Scan for the cell matching the given text and deliver its [X, Y] coordinate at center. 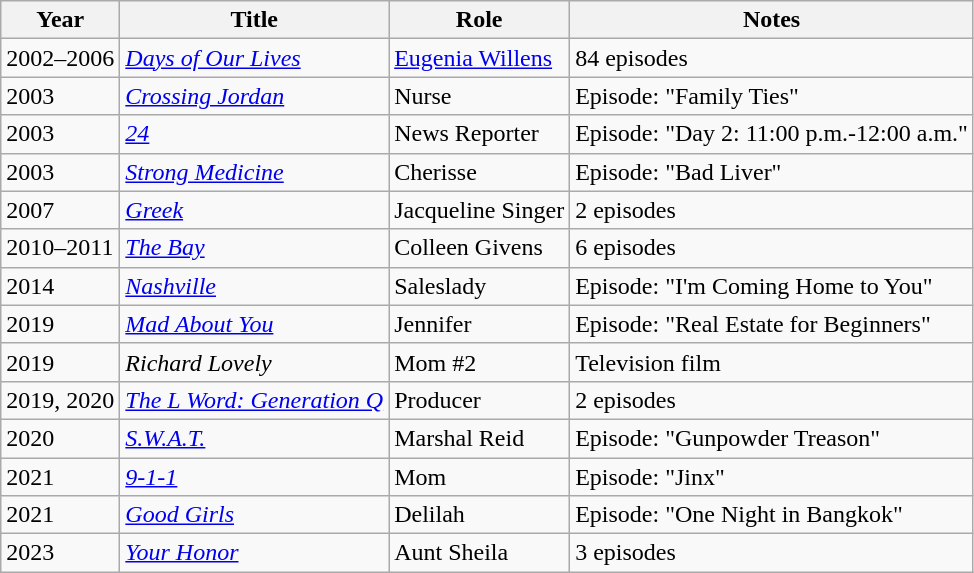
Good Girls [254, 515]
Mom [480, 477]
Episode: "I'm Coming Home to You" [772, 286]
Colleen Givens [480, 248]
Television film [772, 362]
Your Honor [254, 553]
Episode: "One Night in Bangkok" [772, 515]
Nurse [480, 96]
The Bay [254, 248]
Episode: "Real Estate for Beginners" [772, 324]
24 [254, 134]
Episode: "Family Ties" [772, 96]
Title [254, 20]
Days of Our Lives [254, 58]
Episode: "Day 2: 11:00 p.m.-12:00 a.m." [772, 134]
2020 [60, 438]
Episode: "Gunpowder Treason" [772, 438]
Cherisse [480, 172]
Aunt Sheila [480, 553]
Producer [480, 400]
2014 [60, 286]
Episode: "Jinx" [772, 477]
9-1-1 [254, 477]
84 episodes [772, 58]
Mad About You [254, 324]
2019, 2020 [60, 400]
Episode: "Bad Liver" [772, 172]
Richard Lovely [254, 362]
Delilah [480, 515]
News Reporter [480, 134]
Eugenia Willens [480, 58]
Strong Medicine [254, 172]
Jacqueline Singer [480, 210]
Year [60, 20]
Jennifer [480, 324]
Crossing Jordan [254, 96]
Greek [254, 210]
Role [480, 20]
2023 [60, 553]
2002–2006 [60, 58]
3 episodes [772, 553]
Saleslady [480, 286]
2007 [60, 210]
The L Word: Generation Q [254, 400]
Notes [772, 20]
2010–2011 [60, 248]
Nashville [254, 286]
S.W.A.T. [254, 438]
6 episodes [772, 248]
Marshal Reid [480, 438]
Mom #2 [480, 362]
